Return the (X, Y) coordinate for the center point of the cell that contains the specified text.  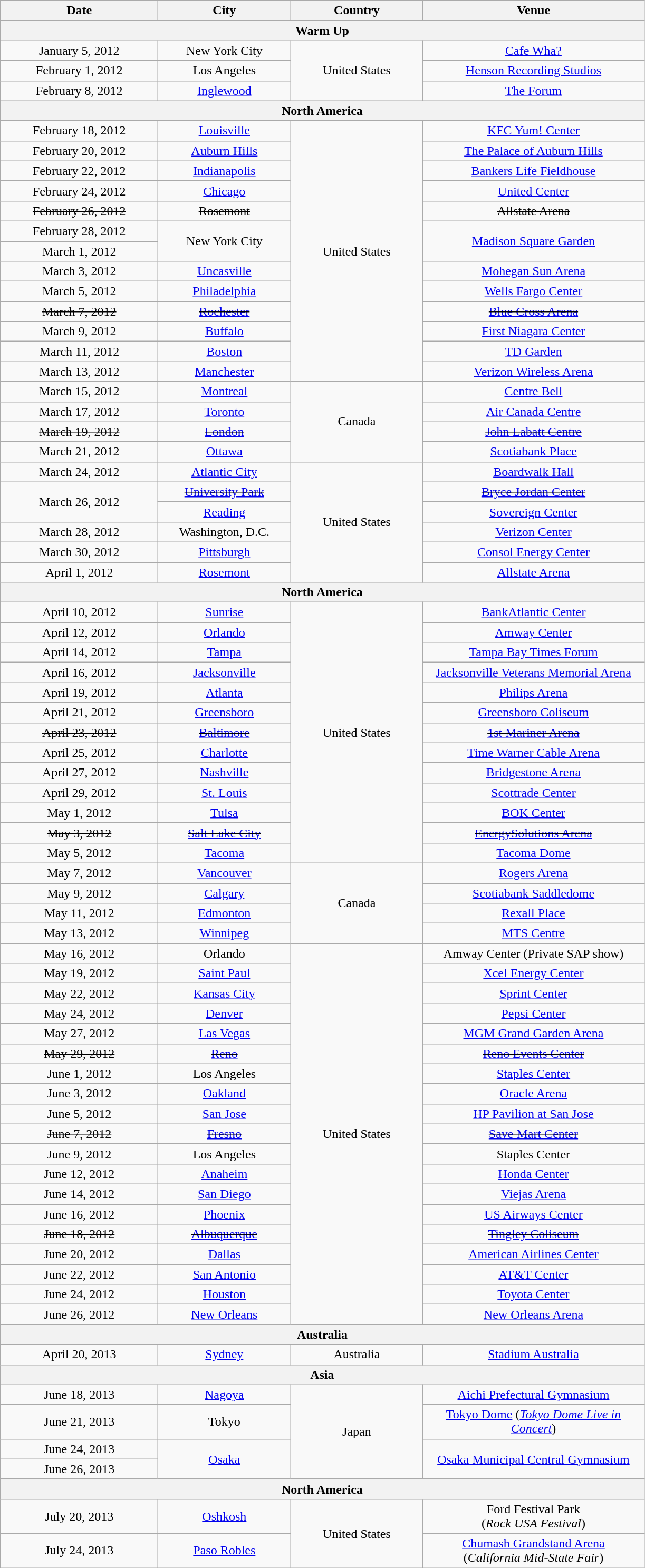
John Labatt Centre (534, 432)
January 5, 2012 (79, 51)
Amway Center (534, 632)
April 21, 2012 (79, 713)
Greensboro (225, 713)
April 25, 2012 (79, 753)
Tampa Bay Times Forum (534, 652)
London (225, 432)
February 24, 2012 (79, 191)
Tokyo (225, 1422)
April 14, 2012 (79, 652)
The Forum (534, 91)
Blue Cross Arena (534, 311)
Boston (225, 352)
Salt Lake City (225, 833)
Rochester (225, 311)
April 23, 2012 (79, 733)
1st Mariner Arena (534, 733)
March 11, 2012 (79, 352)
Time Warner Cable Arena (534, 753)
Rogers Arena (534, 873)
April 20, 2013 (79, 1355)
February 18, 2012 (79, 131)
Sunrise (225, 612)
April 10, 2012 (79, 612)
Calgary (225, 893)
New Orleans Arena (534, 1314)
Verizon Wireless Arena (534, 372)
Aichi Prefectural Gymnasium (534, 1395)
Madison Square Garden (534, 241)
Paso Robles (225, 1551)
Nashville (225, 773)
Oakland (225, 1094)
June 22, 2012 (79, 1274)
Jacksonville (225, 673)
February 26, 2012 (79, 211)
June 18, 2012 (79, 1234)
Boardwalk Hall (534, 472)
Tacoma (225, 853)
June 14, 2012 (79, 1194)
Houston (225, 1294)
Bridgestone Arena (534, 773)
Vancouver (225, 873)
BankAtlantic Center (534, 612)
Uncasville (225, 271)
March 21, 2012 (79, 452)
June 9, 2012 (79, 1154)
Air Canada Centre (534, 412)
Tokyo Dome (Tokyo Dome Live in Concert) (534, 1422)
March 19, 2012 (79, 432)
Scotiabank Saddledome (534, 893)
May 16, 2012 (79, 953)
March 15, 2012 (79, 392)
May 27, 2012 (79, 1034)
San Antonio (225, 1274)
Tampa (225, 652)
Sydney (225, 1355)
Auburn Hills (225, 151)
Pepsi Center (534, 1014)
Las Vegas (225, 1034)
Tacoma Dome (534, 853)
Greensboro Coliseum (534, 713)
Nagoya (225, 1395)
Fresno (225, 1134)
Atlanta (225, 693)
Manchester (225, 372)
Japan (357, 1431)
Scotiabank Place (534, 452)
March 9, 2012 (79, 332)
May 3, 2012 (79, 833)
Oracle Arena (534, 1094)
Rexall Place (534, 913)
Charlotte (225, 753)
Sprint Center (534, 994)
Dallas (225, 1254)
Tulsa (225, 813)
Buffalo (225, 332)
June 7, 2012 (79, 1134)
Consol Energy Center (534, 552)
February 22, 2012 (79, 171)
BOK Center (534, 813)
June 12, 2012 (79, 1174)
June 26, 2013 (79, 1469)
Warm Up (322, 31)
May 19, 2012 (79, 973)
Osaka (225, 1459)
June 5, 2012 (79, 1114)
February 1, 2012 (79, 71)
Viejas Arena (534, 1194)
MGM Grand Garden Arena (534, 1034)
Save Mart Center (534, 1134)
Philips Arena (534, 693)
AT&T Center (534, 1274)
Tingley Coliseum (534, 1234)
Denver (225, 1014)
Chicago (225, 191)
March 24, 2012 (79, 472)
Stadium Australia (534, 1355)
Venue (534, 11)
Phoenix (225, 1214)
May 5, 2012 (79, 853)
San Diego (225, 1194)
TD Garden (534, 352)
May 13, 2012 (79, 933)
June 18, 2013 (79, 1395)
March 7, 2012 (79, 311)
March 3, 2012 (79, 271)
American Airlines Center (534, 1254)
Indianapolis (225, 171)
Baltimore (225, 733)
Winnipeg (225, 933)
EnergySolutions Arena (534, 833)
June 20, 2012 (79, 1254)
Wells Fargo Center (534, 291)
April 16, 2012 (79, 673)
KFC Yum! Center (534, 131)
Honda Center (534, 1174)
Country (357, 11)
March 17, 2012 (79, 412)
May 22, 2012 (79, 994)
Ford Festival Park(Rock USA Festival) (534, 1516)
June 16, 2012 (79, 1214)
Cafe Wha? (534, 51)
May 9, 2012 (79, 893)
Osaka Municipal Central Gymnasium (534, 1459)
Reno Events Center (534, 1054)
Kansas City (225, 994)
April 27, 2012 (79, 773)
May 24, 2012 (79, 1014)
March 13, 2012 (79, 372)
Anaheim (225, 1174)
Saint Paul (225, 973)
Montreal (225, 392)
Scottrade Center (534, 793)
Date (79, 11)
June 24, 2013 (79, 1449)
Washington, D.C. (225, 532)
April 12, 2012 (79, 632)
June 1, 2012 (79, 1074)
Xcel Energy Center (534, 973)
New Orleans (225, 1314)
Bankers Life Fieldhouse (534, 171)
February 28, 2012 (79, 231)
March 5, 2012 (79, 291)
St. Louis (225, 793)
March 26, 2012 (79, 502)
Oshkosh (225, 1516)
February 20, 2012 (79, 151)
March 28, 2012 (79, 532)
Toyota Center (534, 1294)
June 24, 2012 (79, 1294)
Edmonton (225, 913)
May 7, 2012 (79, 873)
June 26, 2012 (79, 1314)
Jacksonville Veterans Memorial Arena (534, 673)
Verizon Center (534, 532)
Centre Bell (534, 392)
San Jose (225, 1114)
Amway Center (Private SAP show) (534, 953)
University Park (225, 492)
Asia (322, 1375)
US Airways Center (534, 1214)
Reading (225, 512)
Philadelphia (225, 291)
Mohegan Sun Arena (534, 271)
Toronto (225, 412)
Pittsburgh (225, 552)
April 29, 2012 (79, 793)
April 1, 2012 (79, 572)
United Center (534, 191)
May 11, 2012 (79, 913)
March 30, 2012 (79, 552)
Henson Recording Studios (534, 71)
Louisville (225, 131)
City (225, 11)
Reno (225, 1054)
July 20, 2013 (79, 1516)
May 29, 2012 (79, 1054)
Inglewood (225, 91)
HP Pavilion at San Jose (534, 1114)
Ottawa (225, 452)
March 1, 2012 (79, 251)
April 19, 2012 (79, 693)
Atlantic City (225, 472)
Chumash Grandstand Arena(California Mid-State Fair) (534, 1551)
June 21, 2013 (79, 1422)
MTS Centre (534, 933)
The Palace of Auburn Hills (534, 151)
Bryce Jordan Center (534, 492)
February 8, 2012 (79, 91)
Sovereign Center (534, 512)
Albuquerque (225, 1234)
June 3, 2012 (79, 1094)
First Niagara Center (534, 332)
July 24, 2013 (79, 1551)
May 1, 2012 (79, 813)
